Provide the (X, Y) coordinate of the cell's center where the given text is located.  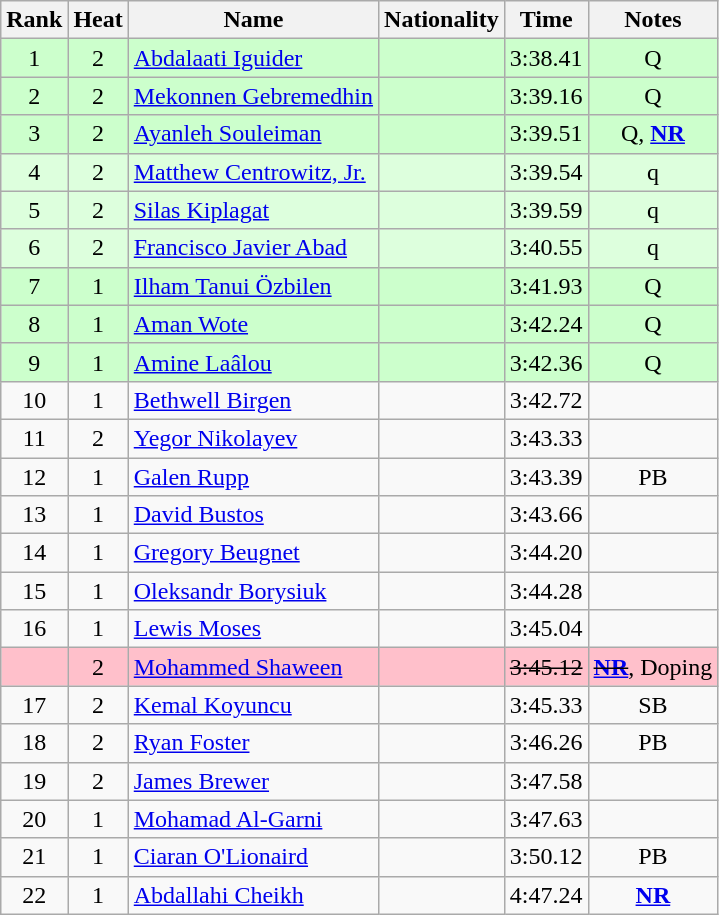
9 (34, 362)
3:46.26 (546, 743)
Mohammed Shaween (253, 667)
19 (34, 781)
3 (34, 134)
Notes (653, 20)
3:42.24 (546, 324)
4:47.24 (546, 895)
3:39.51 (546, 134)
NR (653, 895)
3:50.12 (546, 857)
7 (34, 286)
NR, Doping (653, 667)
Amine Laâlou (253, 362)
Silas Kiplagat (253, 210)
Time (546, 20)
Kemal Koyuncu (253, 705)
Name (253, 20)
17 (34, 705)
3:39.59 (546, 210)
10 (34, 400)
20 (34, 819)
Abdallahi Cheikh (253, 895)
3:39.16 (546, 96)
Mohamad Al-Garni (253, 819)
3:45.04 (546, 629)
3:43.66 (546, 515)
3:44.20 (546, 553)
Q, NR (653, 134)
3:39.54 (546, 172)
SB (653, 705)
Abdalaati Iguider (253, 58)
Galen Rupp (253, 477)
15 (34, 591)
Ryan Foster (253, 743)
Oleksandr Borysiuk (253, 591)
Lewis Moses (253, 629)
12 (34, 477)
3:47.63 (546, 819)
David Bustos (253, 515)
5 (34, 210)
James Brewer (253, 781)
Aman Wote (253, 324)
3:43.33 (546, 438)
Ciaran O'Lionaird (253, 857)
Rank (34, 20)
6 (34, 248)
Gregory Beugnet (253, 553)
3:42.72 (546, 400)
Mekonnen Gebremedhin (253, 96)
3:40.55 (546, 248)
3:47.58 (546, 781)
3:44.28 (546, 591)
3:43.39 (546, 477)
3:41.93 (546, 286)
Ilham Tanui Özbilen (253, 286)
4 (34, 172)
16 (34, 629)
Nationality (442, 20)
22 (34, 895)
3:45.12 (546, 667)
Francisco Javier Abad (253, 248)
Bethwell Birgen (253, 400)
Yegor Nikolayev (253, 438)
Ayanleh Souleiman (253, 134)
3:42.36 (546, 362)
18 (34, 743)
Heat (98, 20)
8 (34, 324)
3:38.41 (546, 58)
11 (34, 438)
14 (34, 553)
13 (34, 515)
21 (34, 857)
3:45.33 (546, 705)
Matthew Centrowitz, Jr. (253, 172)
